Find where the given text appears and provide that cell's center as [x, y] coordinate. 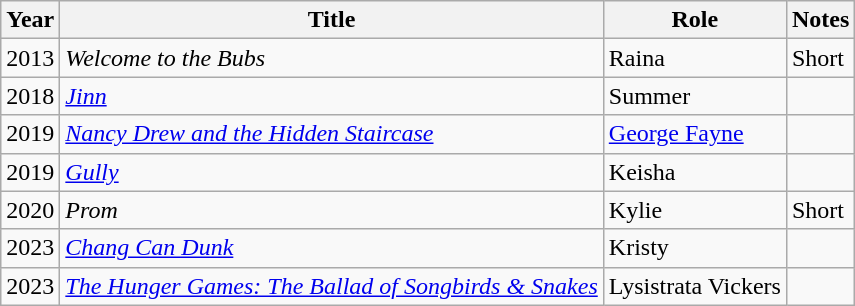
Notes [820, 20]
Jinn [332, 96]
George Fayne [694, 134]
Summer [694, 96]
Year [30, 20]
2018 [30, 96]
Kylie [694, 210]
2013 [30, 58]
Raina [694, 58]
Role [694, 20]
The Hunger Games: The Ballad of Songbirds & Snakes [332, 286]
Welcome to the Bubs [332, 58]
Lysistrata Vickers [694, 286]
2020 [30, 210]
Prom [332, 210]
Nancy Drew and the Hidden Staircase [332, 134]
Kristy [694, 248]
Chang Can Dunk [332, 248]
Title [332, 20]
Gully [332, 172]
Keisha [694, 172]
